Capture the cell that displays the provided text and extract its (X, Y) central coordinate. 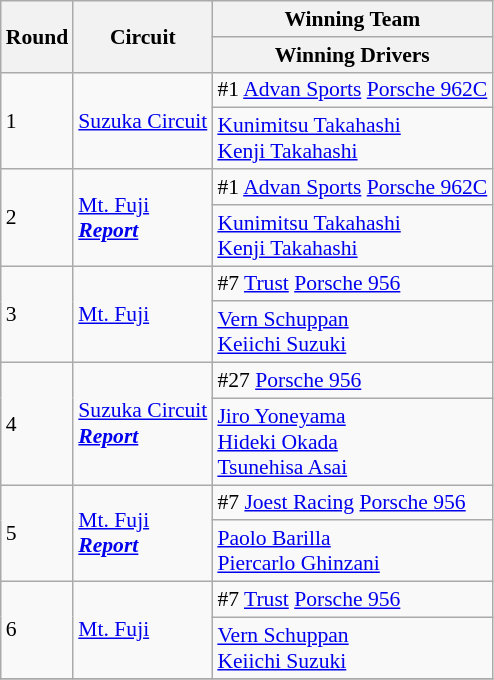
#7 Joest Racing Porsche 956 (352, 503)
Winning Drivers (352, 55)
Jiro Yoneyama Hideki Okada Tsunehisa Asai (352, 442)
Circuit (142, 36)
1 (38, 120)
Round (38, 36)
Suzuka Circuit (142, 120)
#27 Porsche 956 (352, 381)
6 (38, 630)
3 (38, 314)
5 (38, 534)
4 (38, 424)
Winning Team (352, 19)
Paolo Barilla Piercarlo Ghinzani (352, 552)
2 (38, 218)
Suzuka CircuitReport (142, 424)
